Locate the cell with the specified text and output its [X, Y] center coordinate. 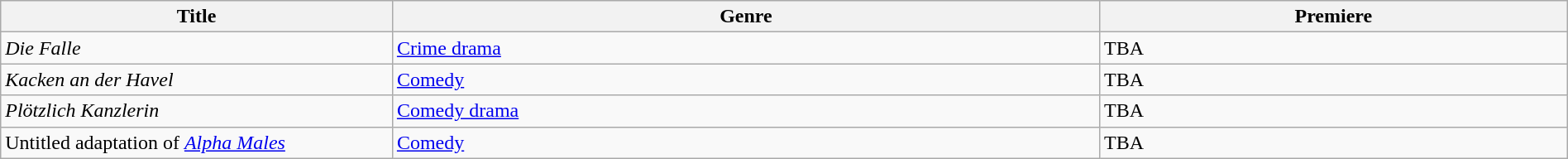
Plötzlich Kanzlerin [197, 111]
Crime drama [746, 48]
Die Falle [197, 48]
Genre [746, 17]
Kacken an der Havel [197, 79]
Premiere [1333, 17]
Untitled adaptation of Alpha Males [197, 142]
Comedy drama [746, 111]
Title [197, 17]
